Return [X, Y] of the center of cell containing provided text 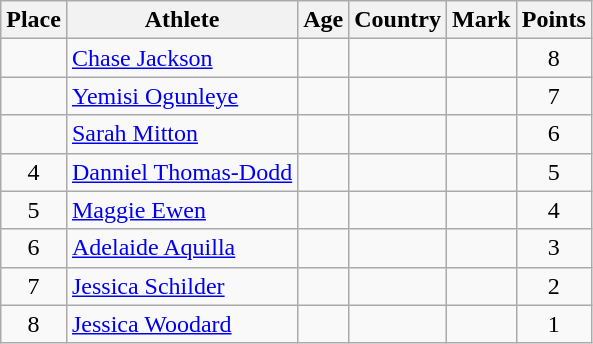
Adelaide Aquilla [182, 248]
3 [554, 248]
Chase Jackson [182, 58]
Place [34, 20]
Age [324, 20]
Yemisi Ogunleye [182, 96]
Jessica Woodard [182, 324]
Sarah Mitton [182, 134]
1 [554, 324]
Jessica Schilder [182, 286]
Country [398, 20]
2 [554, 286]
Points [554, 20]
Maggie Ewen [182, 210]
Athlete [182, 20]
Mark [481, 20]
Danniel Thomas-Dodd [182, 172]
